Capture the cell that displays the provided text and extract its (X, Y) central coordinate. 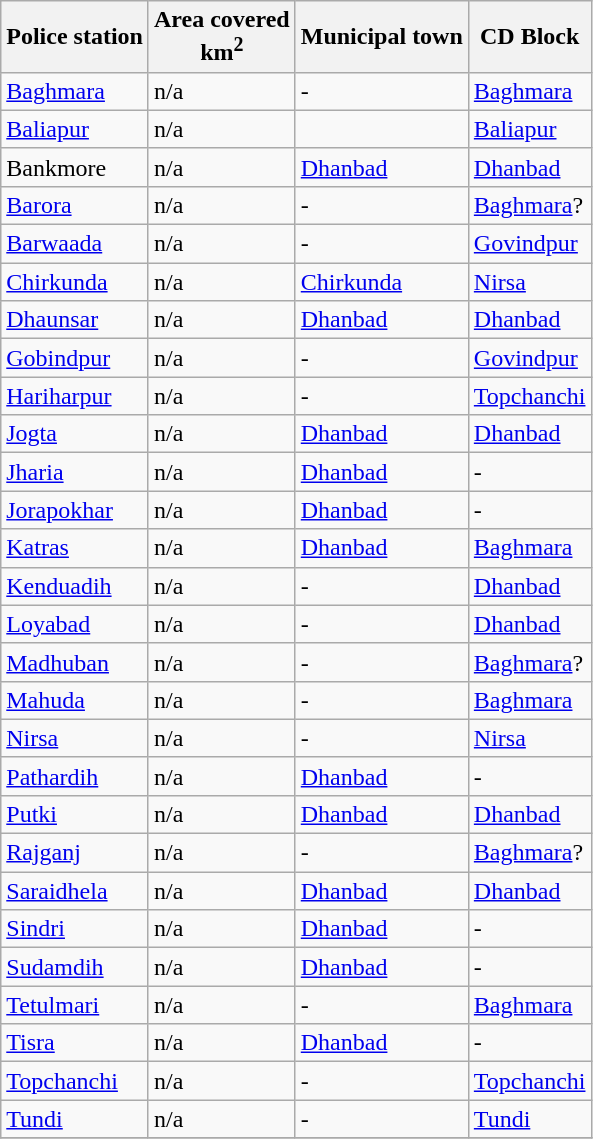
Police station (75, 37)
Area coveredkm2 (222, 37)
Kenduadih (75, 586)
Jharia (75, 472)
Barwaada (75, 244)
Mahuda (75, 700)
Jogta (75, 434)
Sindri (75, 929)
Tetulmari (75, 1005)
Bankmore (75, 167)
Jorapokhar (75, 510)
Loyabad (75, 624)
Saraidhela (75, 891)
Sudamdih (75, 967)
Rajganj (75, 853)
Madhuban (75, 662)
Tisra (75, 1043)
Hariharpur (75, 396)
Pathardih (75, 776)
Katras (75, 548)
Barora (75, 205)
Gobindpur (75, 358)
Municipal town (382, 37)
Dhaunsar (75, 320)
CD Block (530, 37)
Putki (75, 814)
